From the cell containing the given text, extract its center point as (X, Y) coordinate. 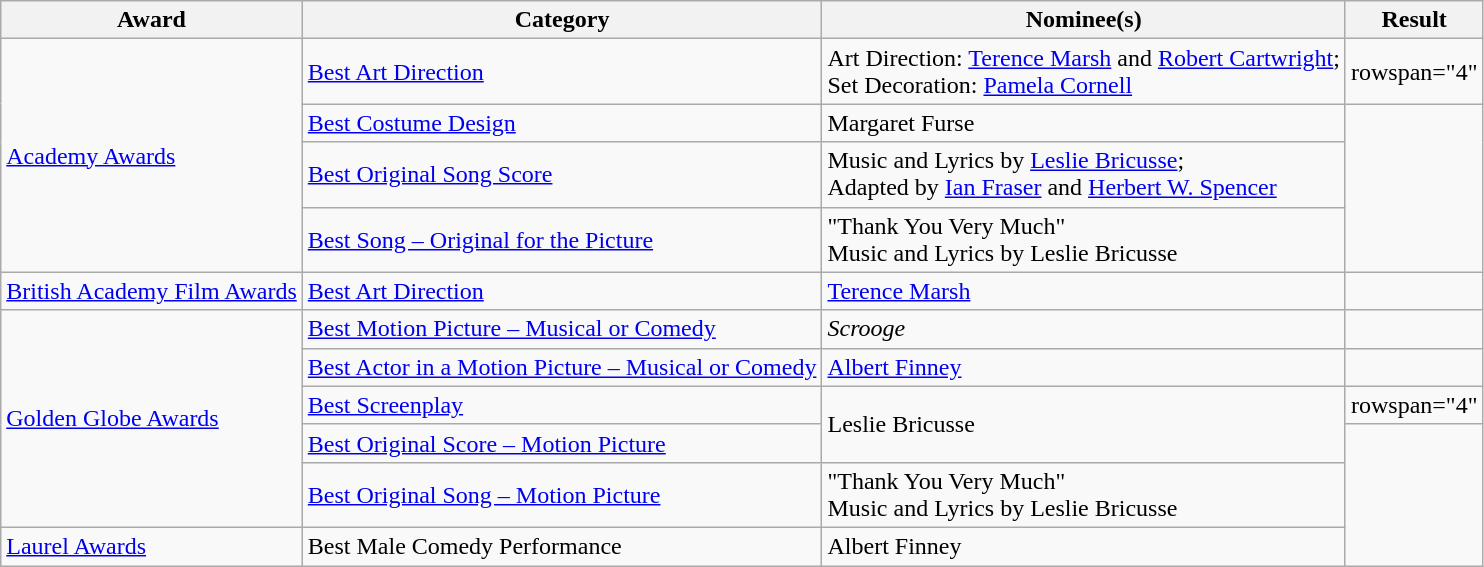
Best Costume Design (562, 123)
Leslie Bricusse (1084, 424)
Award (152, 20)
Result (1414, 20)
Music and Lyrics by Leslie Bricusse; Adapted by Ian Fraser and Herbert W. Spencer (1084, 174)
Art Direction: Terence Marsh and Robert Cartwright; Set Decoration: Pamela Cornell (1084, 72)
Scrooge (1084, 329)
Best Original Song Score (562, 174)
Academy Awards (152, 156)
Best Actor in a Motion Picture – Musical or Comedy (562, 367)
Best Song – Original for the Picture (562, 240)
Golden Globe Awards (152, 418)
Laurel Awards (152, 546)
Best Male Comedy Performance (562, 546)
Category (562, 20)
Margaret Furse (1084, 123)
British Academy Film Awards (152, 291)
Best Screenplay (562, 405)
Best Original Score – Motion Picture (562, 443)
Best Original Song – Motion Picture (562, 494)
Terence Marsh (1084, 291)
Best Motion Picture – Musical or Comedy (562, 329)
Nominee(s) (1084, 20)
